Search for the cell housing the specified text and yield its (X, Y) center coordinate. 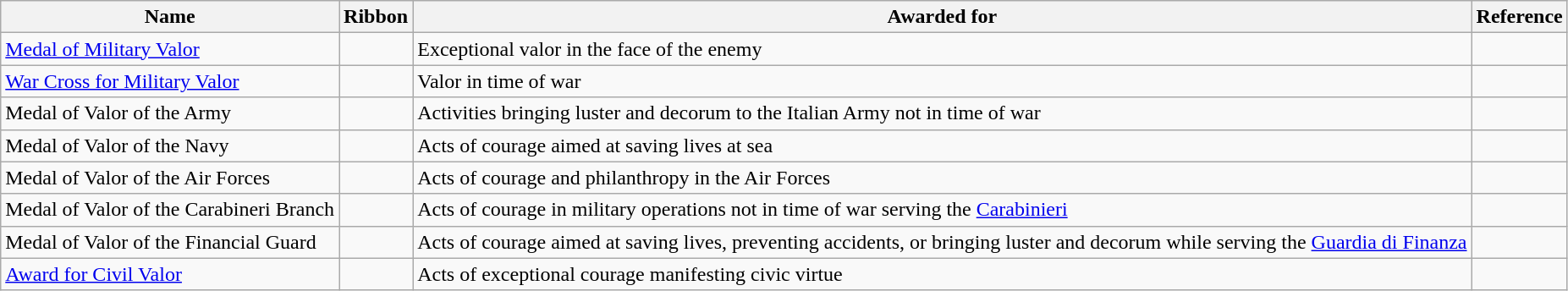
War Cross for Military Valor (170, 81)
Medal of Valor of the Financial Guard (170, 242)
Acts of courage and philanthropy in the Air Forces (943, 178)
Acts of exceptional courage manifesting civic virtue (943, 274)
Name (170, 17)
Award for Civil Valor (170, 274)
Medal of Military Valor (170, 49)
Medal of Valor of the Air Forces (170, 178)
Exceptional valor in the face of the enemy (943, 49)
Ribbon (376, 17)
Acts of courage aimed at saving lives, preventing accidents, or bringing luster and decorum while serving the Guardia di Finanza (943, 242)
Medal of Valor of the Army (170, 113)
Reference (1520, 17)
Acts of courage in military operations not in time of war serving the Carabinieri (943, 210)
Acts of courage aimed at saving lives at sea (943, 145)
Activities bringing luster and decorum to the Italian Army not in time of war (943, 113)
Awarded for (943, 17)
Valor in time of war (943, 81)
Medal of Valor of the Carabineri Branch (170, 210)
Medal of Valor of the Navy (170, 145)
